Find where the given text appears and provide that cell's center as (X, Y) coordinate. 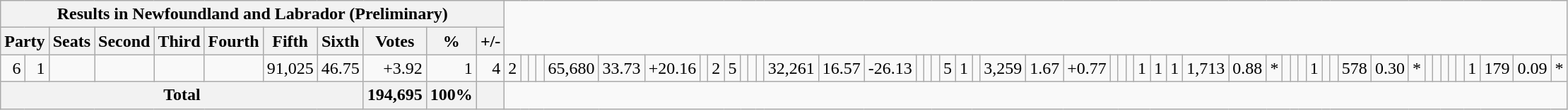
33.73 (622, 68)
0.88 (1248, 68)
578 (1354, 68)
65,680 (571, 68)
Total (182, 95)
0.30 (1389, 68)
46.75 (341, 68)
+3.92 (394, 68)
Fourth (233, 41)
Party (25, 41)
Fifth (290, 41)
% (451, 41)
Second (124, 41)
Results in Newfoundland and Labrador (Preliminary) (253, 14)
Third (179, 41)
91,025 (290, 68)
4 (490, 68)
1.67 (1044, 68)
3,259 (1003, 68)
6 (13, 68)
+0.77 (1087, 68)
-26.13 (890, 68)
Votes (394, 41)
16.57 (841, 68)
+20.16 (673, 68)
194,695 (394, 95)
100% (451, 95)
0.09 (1532, 68)
+/- (490, 41)
32,261 (791, 68)
Sixth (341, 41)
179 (1497, 68)
1,713 (1206, 68)
Seats (71, 41)
